Output the (x, y) coordinate of the center of the cell containing the given text.  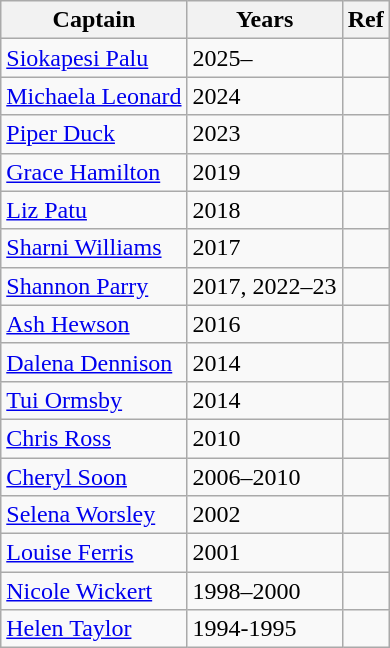
2016 (264, 324)
2018 (264, 210)
Piper Duck (94, 134)
2024 (264, 96)
2010 (264, 438)
2006–2010 (264, 477)
Ref (366, 20)
1998–2000 (264, 591)
Louise Ferris (94, 553)
1994-1995 (264, 629)
Cheryl Soon (94, 477)
Selena Worsley (94, 515)
Years (264, 20)
2017, 2022–23 (264, 286)
Sharni Williams (94, 248)
Ash Hewson (94, 324)
Michaela Leonard (94, 96)
2001 (264, 553)
Liz Patu (94, 210)
2023 (264, 134)
Tui Ormsby (94, 400)
2002 (264, 515)
Dalena Dennison (94, 362)
Chris Ross (94, 438)
Siokapesi Palu (94, 58)
Nicole Wickert (94, 591)
2025– (264, 58)
Captain (94, 20)
Grace Hamilton (94, 172)
2017 (264, 248)
Shannon Parry (94, 286)
2019 (264, 172)
Helen Taylor (94, 629)
